Scan for the cell matching the given text and deliver its (X, Y) coordinate at center. 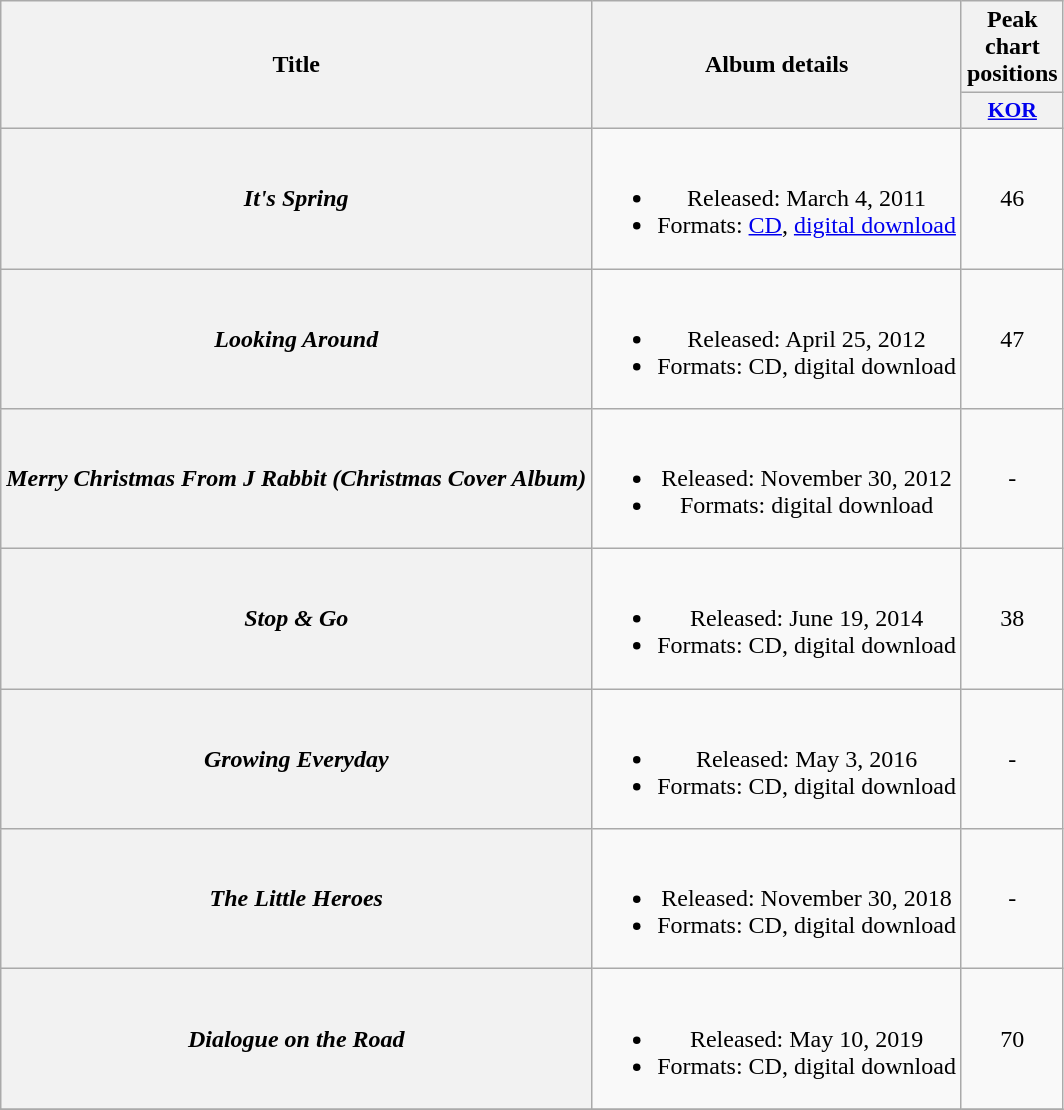
38 (1012, 619)
Released: November 30, 2012Formats: digital download (777, 479)
Title (296, 65)
Released: June 19, 2014Formats: CD, digital download (777, 619)
Album details (777, 65)
47 (1012, 338)
Released: March 4, 2011 Formats: CD, digital download (777, 198)
Stop & Go (296, 619)
Released: November 30, 2018Formats: CD, digital download (777, 899)
Looking Around (296, 338)
46 (1012, 198)
Dialogue on the Road (296, 1039)
70 (1012, 1039)
It's Spring (296, 198)
The Little Heroes (296, 899)
Released: May 10, 2019Formats: CD, digital download (777, 1039)
Released: April 25, 2012Formats: CD, digital download (777, 338)
KOR (1012, 111)
Growing Everyday (296, 759)
Peak chart positions (1012, 47)
Merry Christmas From J Rabbit (Christmas Cover Album) (296, 479)
Released: May 3, 2016Formats: CD, digital download (777, 759)
